Return (X, Y) of the center of cell containing provided text 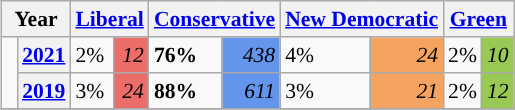
76% (186, 55)
438 (251, 55)
Liberal (109, 19)
611 (251, 91)
2021 (44, 55)
21 (406, 91)
10 (498, 55)
Green (478, 19)
Year (36, 19)
4% (325, 55)
88% (186, 91)
New Democratic (362, 19)
2019 (44, 91)
Conservative (214, 19)
